Find where the given text appears and provide that cell's center as [x, y] coordinate. 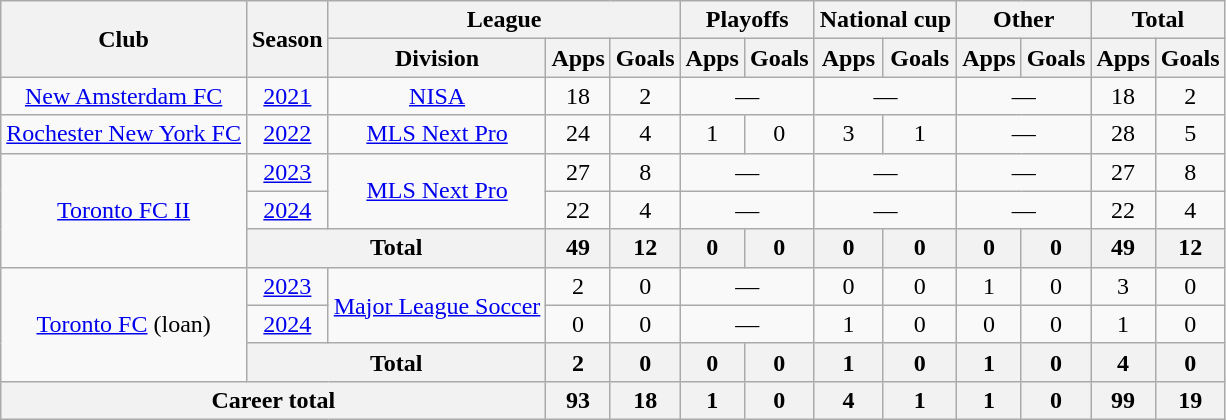
National cup [885, 20]
19 [1190, 400]
Club [124, 39]
Major League Soccer [437, 305]
2021 [287, 96]
28 [1123, 134]
Career total [274, 400]
New Amsterdam FC [124, 96]
99 [1123, 400]
League [504, 20]
Toronto FC II [124, 210]
Other [1024, 20]
NISA [437, 96]
Playoffs [747, 20]
5 [1190, 134]
Rochester New York FC [124, 134]
Division [437, 58]
2022 [287, 134]
Season [287, 39]
24 [578, 134]
93 [578, 400]
Toronto FC (loan) [124, 324]
